Pinpoint the cell where the given text exists, returning its (X, Y) midpoint coordinate. 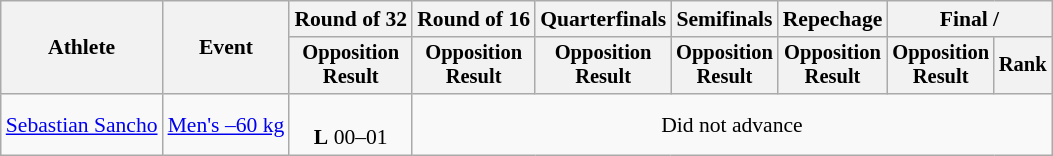
Men's –60 kg (226, 124)
Did not advance (732, 124)
Round of 32 (350, 19)
L 00–01 (350, 124)
Semifinals (724, 19)
Rank (1023, 66)
Final / (969, 19)
Round of 16 (474, 19)
Event (226, 48)
Sebastian Sancho (82, 124)
Athlete (82, 48)
Quarterfinals (603, 19)
Repechage (833, 19)
